Determine the [X, Y] coordinate at the center of the cell enclosing the given text.  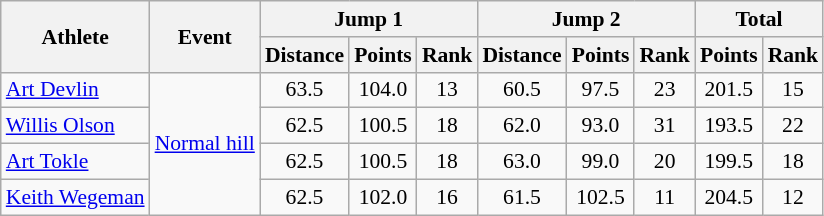
102.5 [601, 197]
201.5 [729, 90]
Event [205, 36]
23 [664, 90]
99.0 [601, 162]
Art Tokle [76, 162]
63.0 [522, 162]
Jump 1 [369, 19]
11 [664, 197]
63.5 [304, 90]
16 [448, 197]
Keith Wegeman [76, 197]
Total [759, 19]
60.5 [522, 90]
Art Devlin [76, 90]
62.0 [522, 126]
193.5 [729, 126]
12 [794, 197]
97.5 [601, 90]
Willis Olson [76, 126]
Athlete [76, 36]
199.5 [729, 162]
15 [794, 90]
31 [664, 126]
204.5 [729, 197]
102.0 [383, 197]
22 [794, 126]
Normal hill [205, 143]
20 [664, 162]
104.0 [383, 90]
13 [448, 90]
61.5 [522, 197]
Jump 2 [586, 19]
93.0 [601, 126]
